Scan for the cell matching the given text and deliver its (X, Y) coordinate at center. 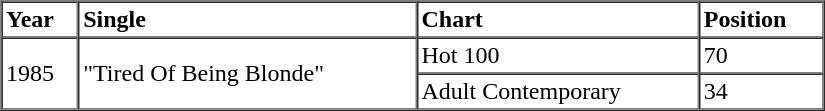
"Tired Of Being Blonde" (248, 74)
Position (761, 20)
Adult Contemporary (558, 92)
Year (40, 20)
Hot 100 (558, 56)
34 (761, 92)
Chart (558, 20)
Single (248, 20)
1985 (40, 74)
70 (761, 56)
